Capture the cell that displays the provided text and extract its (x, y) central coordinate. 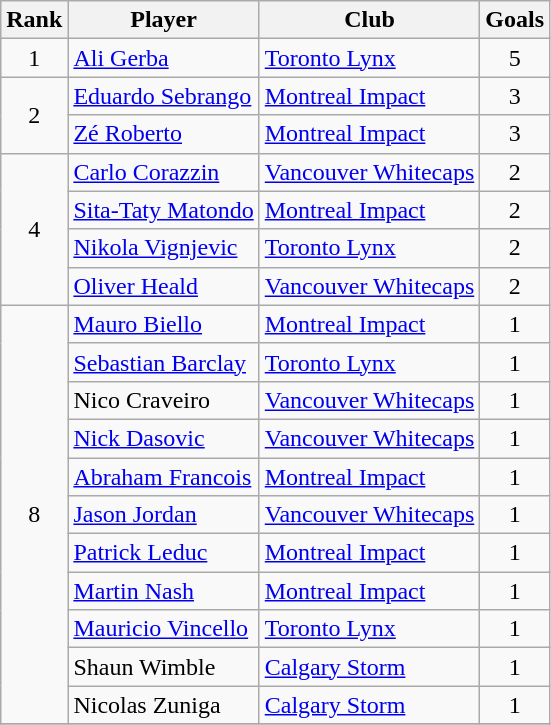
Abraham Francois (164, 477)
Mauro Biello (164, 324)
Sebastian Barclay (164, 362)
Sita-Taty Matondo (164, 210)
Player (164, 20)
Eduardo Sebrango (164, 96)
Nico Craveiro (164, 400)
Mauricio Vincello (164, 629)
Nikola Vignjevic (164, 248)
Martin Nash (164, 591)
Nick Dasovic (164, 438)
Ali Gerba (164, 58)
8 (34, 514)
Goals (515, 20)
5 (515, 58)
Oliver Heald (164, 286)
Patrick Leduc (164, 553)
4 (34, 229)
Club (370, 20)
Shaun Wimble (164, 667)
Rank (34, 20)
Carlo Corazzin (164, 172)
Zé Roberto (164, 134)
Nicolas Zuniga (164, 705)
Jason Jordan (164, 515)
